From the cell containing the given text, extract its center point as [X, Y] coordinate. 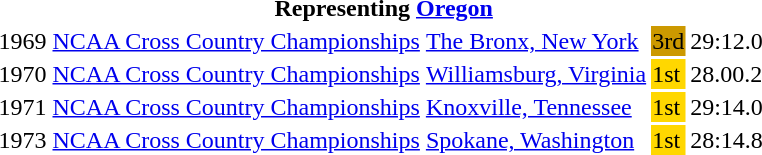
Spokane, Washington [536, 140]
Williamsburg, Virginia [536, 74]
3rd [668, 41]
The Bronx, New York [536, 41]
Knoxville, Tennessee [536, 107]
